Extract the [x, y] coordinate from the center of the cell holding the provided text.  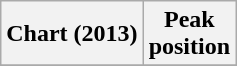
Chart (2013) [72, 34]
Peakposition [189, 34]
